Capture the cell that displays the provided text and extract its (x, y) central coordinate. 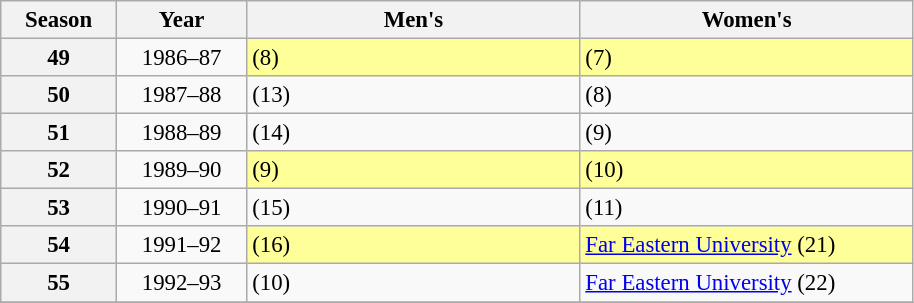
53 (59, 208)
Season (59, 20)
51 (59, 133)
Women's (746, 20)
1992–93 (182, 283)
54 (59, 245)
52 (59, 170)
Far Eastern University (21) (746, 245)
Year (182, 20)
49 (59, 58)
Far Eastern University (22) (746, 283)
1991–92 (182, 245)
(16) (414, 245)
(11) (746, 208)
1989–90 (182, 170)
1987–88 (182, 95)
1988–89 (182, 133)
(14) (414, 133)
1986–87 (182, 58)
(7) (746, 58)
1990–91 (182, 208)
(15) (414, 208)
Men's (414, 20)
55 (59, 283)
(13) (414, 95)
50 (59, 95)
